Find where the given text appears and provide that cell's center as [x, y] coordinate. 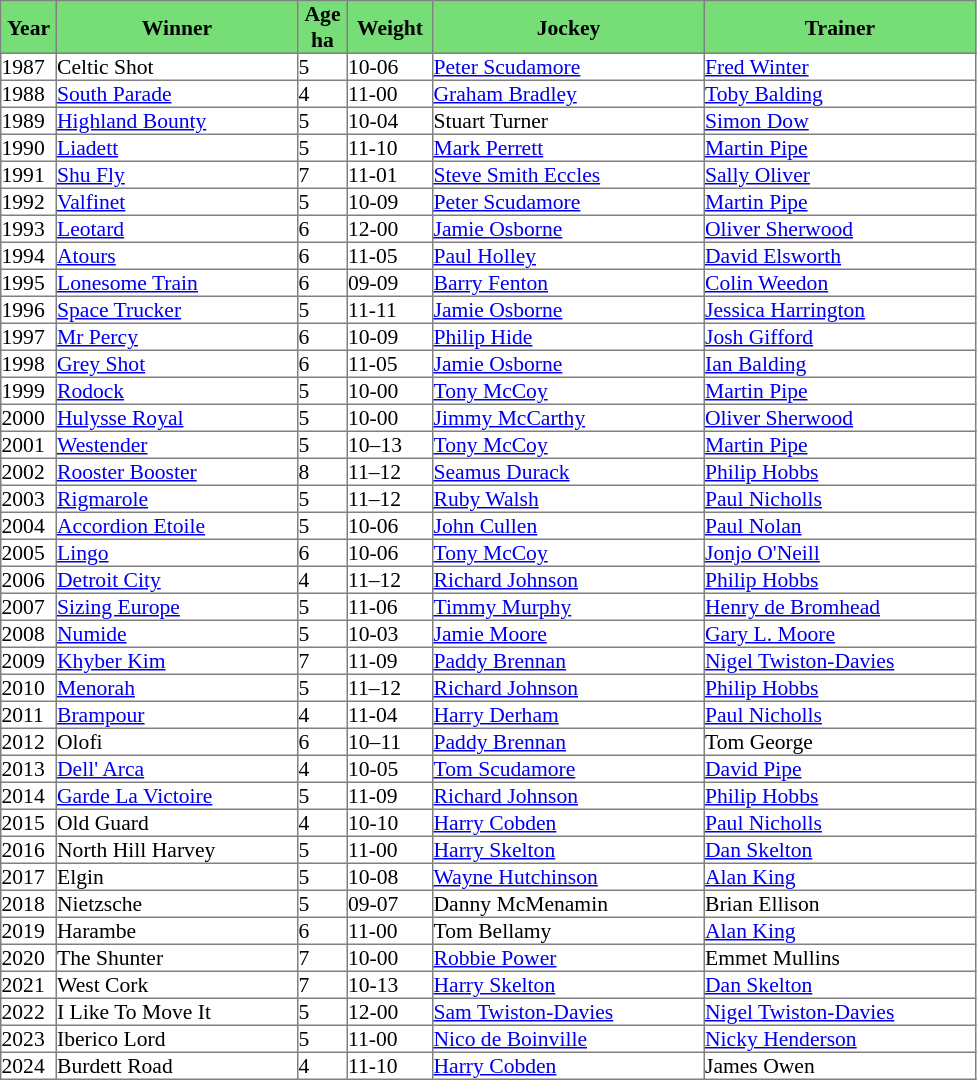
1995 [29, 282]
Ageha [323, 27]
West Cork [177, 984]
Nico de Boinville [569, 1038]
Emmet Mullins [840, 958]
2022 [29, 1012]
2005 [29, 552]
Henry de Bromhead [840, 606]
Steve Smith Eccles [569, 174]
2004 [29, 526]
2023 [29, 1038]
David Pipe [840, 768]
Trainer [840, 27]
10-10 [390, 822]
2009 [29, 660]
2016 [29, 850]
2021 [29, 984]
Weight [390, 27]
John Cullen [569, 526]
Toby Balding [840, 94]
Khyber Kim [177, 660]
Jockey [569, 27]
Danny McMenamin [569, 904]
Old Guard [177, 822]
Paul Holley [569, 256]
2010 [29, 688]
Liadett [177, 148]
Jamie Moore [569, 634]
David Elsworth [840, 256]
10–13 [390, 444]
2000 [29, 418]
Sizing Europe [177, 606]
Tom Scudamore [569, 768]
10-03 [390, 634]
Dell' Arca [177, 768]
Rigmarole [177, 498]
09-09 [390, 282]
Gary L. Moore [840, 634]
Robbie Power [569, 958]
Harambe [177, 930]
1993 [29, 228]
2006 [29, 580]
1998 [29, 364]
Space Trucker [177, 310]
1988 [29, 94]
Seamus Durack [569, 472]
Lingo [177, 552]
2007 [29, 606]
Ian Balding [840, 364]
Tom George [840, 742]
Barry Fenton [569, 282]
Olofi [177, 742]
Mark Perrett [569, 148]
Hulysse Royal [177, 418]
Stuart Turner [569, 120]
2024 [29, 1066]
Simon Dow [840, 120]
James Owen [840, 1066]
Grey Shot [177, 364]
10-05 [390, 768]
Westender [177, 444]
11-06 [390, 606]
11-11 [390, 310]
Harry Derham [569, 714]
Colin Weedon [840, 282]
Leotard [177, 228]
South Parade [177, 94]
Iberico Lord [177, 1038]
Elgin [177, 876]
1996 [29, 310]
10-08 [390, 876]
2012 [29, 742]
2020 [29, 958]
2002 [29, 472]
Jonjo O'Neill [840, 552]
Lonesome Train [177, 282]
Atours [177, 256]
North Hill Harvey [177, 850]
2013 [29, 768]
10–11 [390, 742]
1997 [29, 336]
Ruby Walsh [569, 498]
Highland Bounty [177, 120]
Brampour [177, 714]
11-01 [390, 174]
Accordion Etoile [177, 526]
2019 [29, 930]
2018 [29, 904]
2014 [29, 796]
Sam Twiston-Davies [569, 1012]
1994 [29, 256]
Rooster Booster [177, 472]
1999 [29, 390]
2017 [29, 876]
I Like To Move It [177, 1012]
2008 [29, 634]
Detroit City [177, 580]
1991 [29, 174]
Valfinet [177, 202]
11-04 [390, 714]
2001 [29, 444]
Timmy Murphy [569, 606]
1989 [29, 120]
Jessica Harrington [840, 310]
Brian Ellison [840, 904]
Shu Fly [177, 174]
Nicky Henderson [840, 1038]
The Shunter [177, 958]
2011 [29, 714]
Mr Percy [177, 336]
Celtic Shot [177, 66]
Tom Bellamy [569, 930]
09-07 [390, 904]
Burdett Road [177, 1066]
Numide [177, 634]
Nietzsche [177, 904]
8 [323, 472]
Rodock [177, 390]
Menorah [177, 688]
Sally Oliver [840, 174]
Graham Bradley [569, 94]
10-13 [390, 984]
Fred Winter [840, 66]
Year [29, 27]
Jimmy McCarthy [569, 418]
1990 [29, 148]
Philip Hide [569, 336]
Paul Nolan [840, 526]
10-04 [390, 120]
1987 [29, 66]
Garde La Victoire [177, 796]
Winner [177, 27]
1992 [29, 202]
Wayne Hutchinson [569, 876]
2003 [29, 498]
Josh Gifford [840, 336]
2015 [29, 822]
